For the text-containing cell, return its midpoint in [x, y] coordinate format. 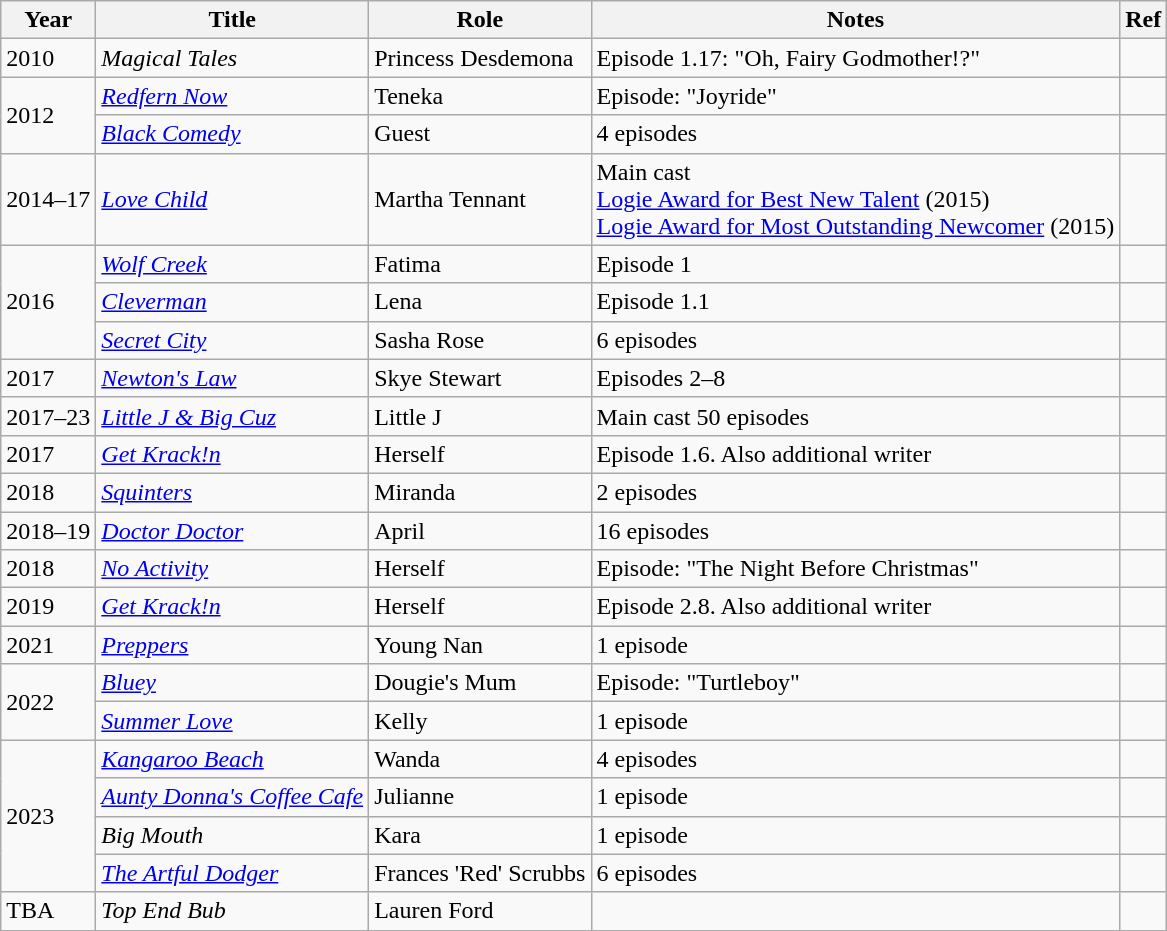
2018–19 [48, 531]
Big Mouth [232, 835]
Episode 1.6. Also additional writer [856, 454]
Newton's Law [232, 378]
Notes [856, 20]
Little J [480, 416]
Episode 1.17: "Oh, Fairy Godmother!?" [856, 58]
Dougie's Mum [480, 683]
Episode: "The Night Before Christmas" [856, 569]
Title [232, 20]
Wanda [480, 759]
2012 [48, 115]
Teneka [480, 96]
Wolf Creek [232, 264]
2014–17 [48, 199]
Miranda [480, 492]
2019 [48, 607]
Episode: "Turtleboy" [856, 683]
2016 [48, 302]
No Activity [232, 569]
Ref [1144, 20]
Julianne [480, 797]
Preppers [232, 645]
Episode 2.8. Also additional writer [856, 607]
Episode 1.1 [856, 302]
Episode: "Joyride" [856, 96]
Year [48, 20]
Skye Stewart [480, 378]
Martha Tennant [480, 199]
2 episodes [856, 492]
Top End Bub [232, 911]
Doctor Doctor [232, 531]
Sasha Rose [480, 340]
Guest [480, 134]
Kelly [480, 721]
Young Nan [480, 645]
Lena [480, 302]
Cleverman [232, 302]
2023 [48, 816]
2017–23 [48, 416]
April [480, 531]
Frances 'Red' Scrubbs [480, 873]
Fatima [480, 264]
Kangaroo Beach [232, 759]
TBA [48, 911]
The Artful Dodger [232, 873]
Aunty Donna's Coffee Cafe [232, 797]
Episodes 2–8 [856, 378]
2022 [48, 702]
2010 [48, 58]
Kara [480, 835]
Lauren Ford [480, 911]
Love Child [232, 199]
Squinters [232, 492]
Bluey [232, 683]
Redfern Now [232, 96]
Little J & Big Cuz [232, 416]
Black Comedy [232, 134]
Princess Desdemona [480, 58]
Role [480, 20]
16 episodes [856, 531]
Secret City [232, 340]
Main castLogie Award for Best New Talent (2015)Logie Award for Most Outstanding Newcomer (2015) [856, 199]
Magical Tales [232, 58]
Main cast 50 episodes [856, 416]
2021 [48, 645]
Summer Love [232, 721]
Episode 1 [856, 264]
